Return the (X, Y) coordinate for the center point of the cell that contains the specified text.  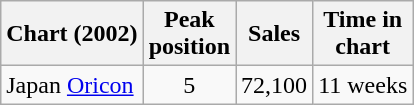
72,100 (274, 85)
Japan Oricon (72, 85)
11 weeks (363, 85)
Time inchart (363, 34)
Peakposition (189, 34)
Sales (274, 34)
Chart (2002) (72, 34)
5 (189, 85)
